Extract the (x, y) coordinate from the center of the cell holding the provided text.  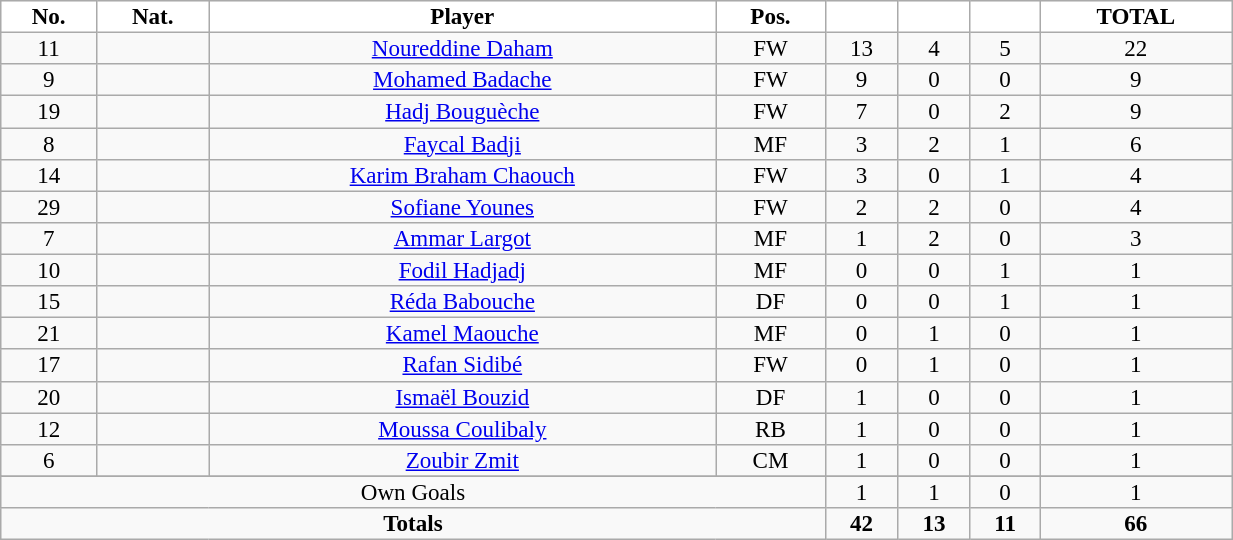
Nat. (153, 17)
20 (49, 397)
21 (49, 334)
29 (49, 207)
66 (1136, 524)
Own Goals (414, 492)
Hadj Bouguèche (462, 112)
No. (49, 17)
RB (771, 429)
17 (49, 366)
Zoubir Zmit (462, 461)
Noureddine Daham (462, 49)
Totals (414, 524)
CM (771, 461)
14 (49, 176)
Player (462, 17)
Mohamed Badache (462, 80)
TOTAL (1136, 17)
Faycal Badji (462, 144)
19 (49, 112)
Ammar Largot (462, 239)
15 (49, 302)
Réda Babouche (462, 302)
Ismaël Bouzid (462, 397)
42 (861, 524)
Pos. (771, 17)
12 (49, 429)
10 (49, 271)
Kamel Maouche (462, 334)
Moussa Coulibaly (462, 429)
Karim Braham Chaouch (462, 176)
22 (1136, 49)
5 (1005, 49)
Rafan Sidibé (462, 366)
8 (49, 144)
Sofiane Younes (462, 207)
Fodil Hadjadj (462, 271)
